Search for the cell housing the specified text and yield its [x, y] center coordinate. 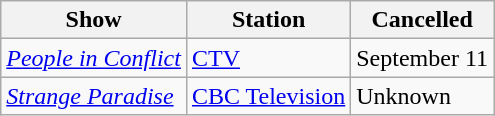
CBC Television [268, 96]
Cancelled [422, 20]
Unknown [422, 96]
September 11 [422, 58]
Show [94, 20]
People in Conflict [94, 58]
Strange Paradise [94, 96]
CTV [268, 58]
Station [268, 20]
